Find where the given text appears and provide that cell's center as [X, Y] coordinate. 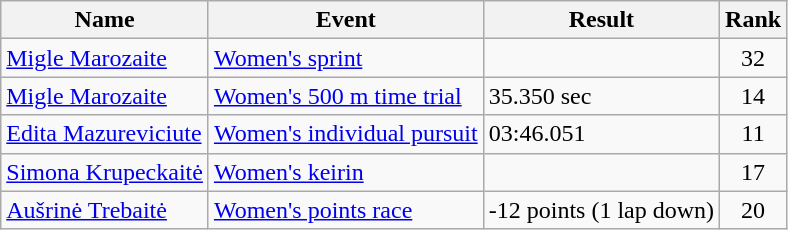
Edita Mazureviciute [105, 134]
Result [601, 20]
Simona Krupeckaitė [105, 172]
Women's points race [346, 210]
Event [346, 20]
Rank [754, 20]
Women's sprint [346, 58]
35.350 sec [601, 96]
03:46.051 [601, 134]
Women's individual pursuit [346, 134]
14 [754, 96]
20 [754, 210]
Women's 500 m time trial [346, 96]
11 [754, 134]
-12 points (1 lap down) [601, 210]
32 [754, 58]
Aušrinė Trebaitė [105, 210]
Name [105, 20]
17 [754, 172]
Women's keirin [346, 172]
